For the text-containing cell, return its midpoint in [X, Y] coordinate format. 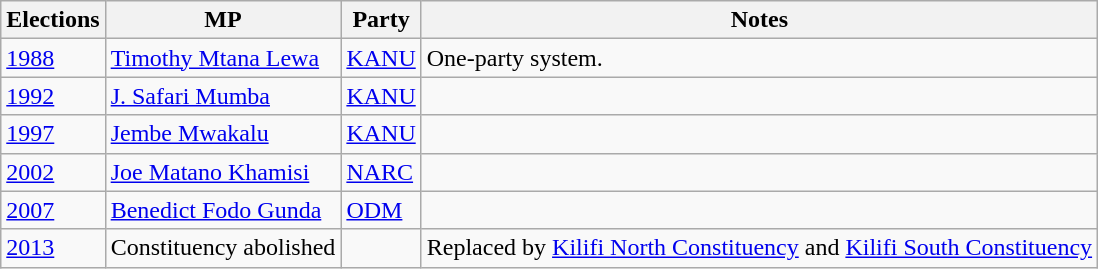
1997 [53, 134]
One-party system. [759, 58]
Joe Matano Khamisi [223, 172]
Constituency abolished [223, 248]
MP [223, 20]
Party [381, 20]
2013 [53, 248]
Replaced by Kilifi North Constituency and Kilifi South Constituency [759, 248]
1988 [53, 58]
Elections [53, 20]
NARC [381, 172]
Notes [759, 20]
ODM [381, 210]
Timothy Mtana Lewa [223, 58]
2007 [53, 210]
Benedict Fodo Gunda [223, 210]
J. Safari Mumba [223, 96]
2002 [53, 172]
Jembe Mwakalu [223, 134]
1992 [53, 96]
